Scan for the cell matching the given text and deliver its [x, y] coordinate at center. 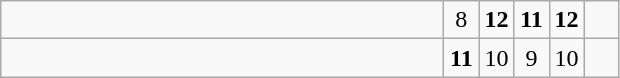
8 [462, 20]
9 [532, 58]
